Find where the given text appears and provide that cell's center as [x, y] coordinate. 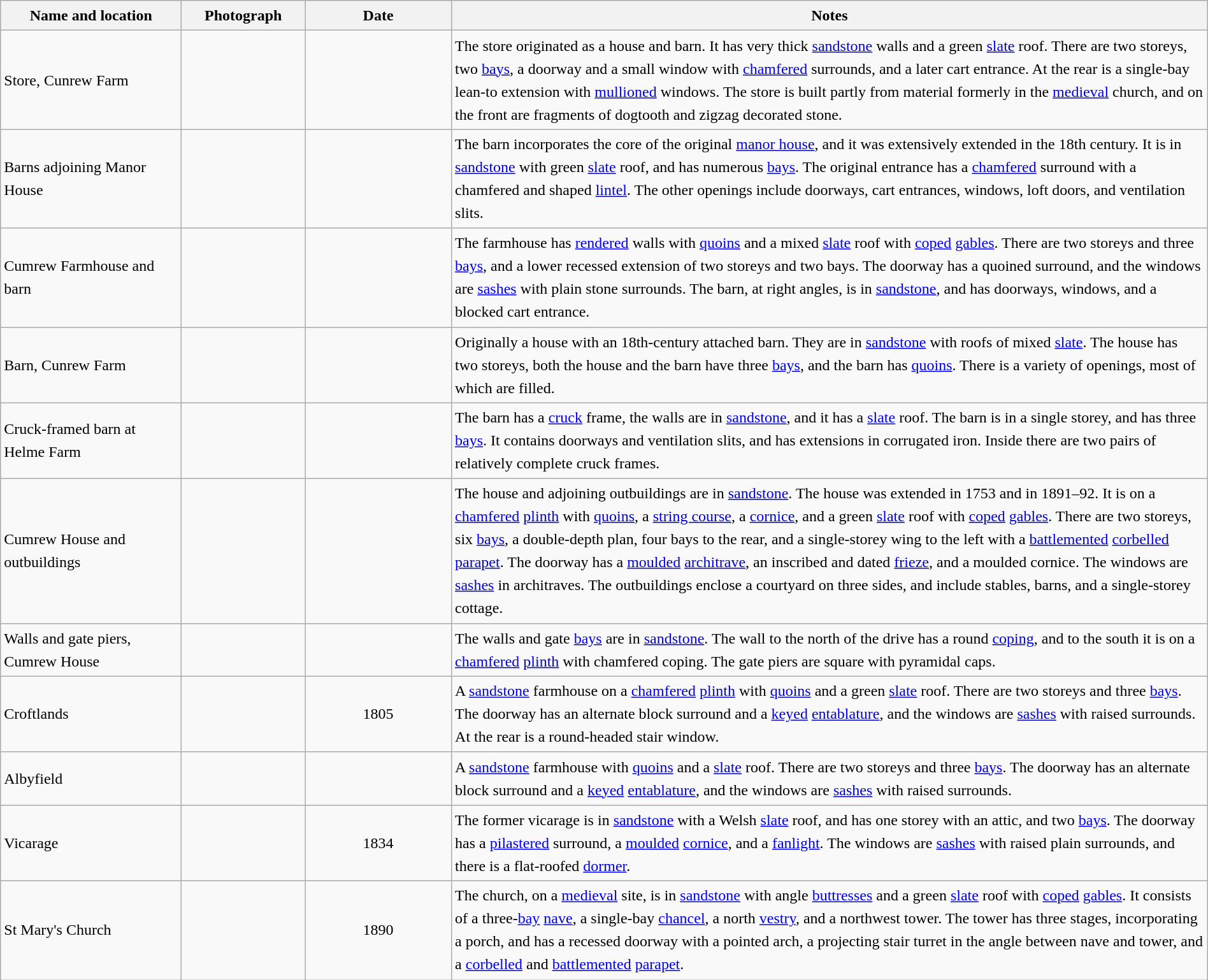
1805 [378, 714]
Barn, Cunrew Farm [91, 364]
St Mary's Church [91, 930]
Cumrew House and outbuildings [91, 551]
1890 [378, 930]
Photograph [243, 15]
Date [378, 15]
Albyfield [91, 779]
Vicarage [91, 842]
Cruck-framed barn at Helme Farm [91, 441]
Cumrew Farmhouse and barn [91, 278]
Walls and gate piers, Cumrew House [91, 650]
Notes [830, 15]
Name and location [91, 15]
Barns adjoining Manor House [91, 178]
Store, Cunrew Farm [91, 80]
1834 [378, 842]
Croftlands [91, 714]
